Search for the cell housing the specified text and yield its (x, y) center coordinate. 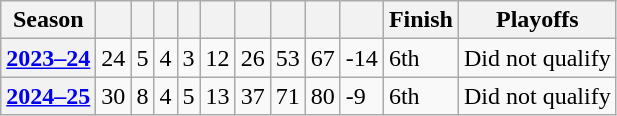
Season (48, 20)
Playoffs (537, 20)
80 (322, 96)
71 (288, 96)
2024–25 (48, 96)
37 (252, 96)
12 (218, 58)
24 (114, 58)
-14 (362, 58)
26 (252, 58)
67 (322, 58)
53 (288, 58)
3 (188, 58)
13 (218, 96)
8 (142, 96)
Finish (420, 20)
-9 (362, 96)
2023–24 (48, 58)
30 (114, 96)
